Detect which cell encompasses the target text, then output its [x, y] center coordinate. 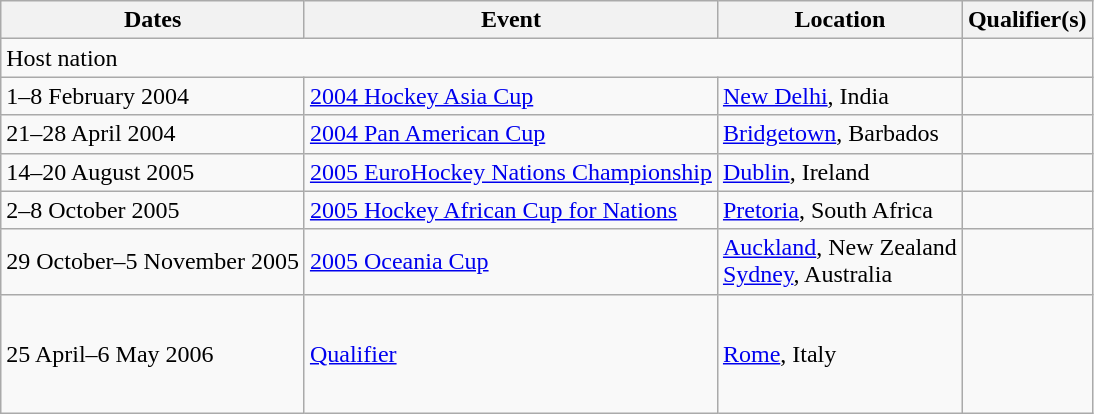
New Delhi, India [840, 96]
Pretoria, South Africa [840, 210]
Bridgetown, Barbados [840, 134]
Dublin, Ireland [840, 172]
2–8 October 2005 [153, 210]
Rome, Italy [840, 354]
2004 Pan American Cup [510, 134]
Location [840, 20]
Auckland, New ZealandSydney, Australia [840, 262]
29 October–5 November 2005 [153, 262]
25 April–6 May 2006 [153, 354]
2005 Hockey African Cup for Nations [510, 210]
Event [510, 20]
Qualifier(s) [1027, 20]
21–28 April 2004 [153, 134]
2005 Oceania Cup [510, 262]
Dates [153, 20]
2005 EuroHockey Nations Championship [510, 172]
2004 Hockey Asia Cup [510, 96]
Qualifier [510, 354]
14–20 August 2005 [153, 172]
1–8 February 2004 [153, 96]
Host nation [482, 58]
